Identify which cell holds the provided text, then report its (X, Y) central coordinate. 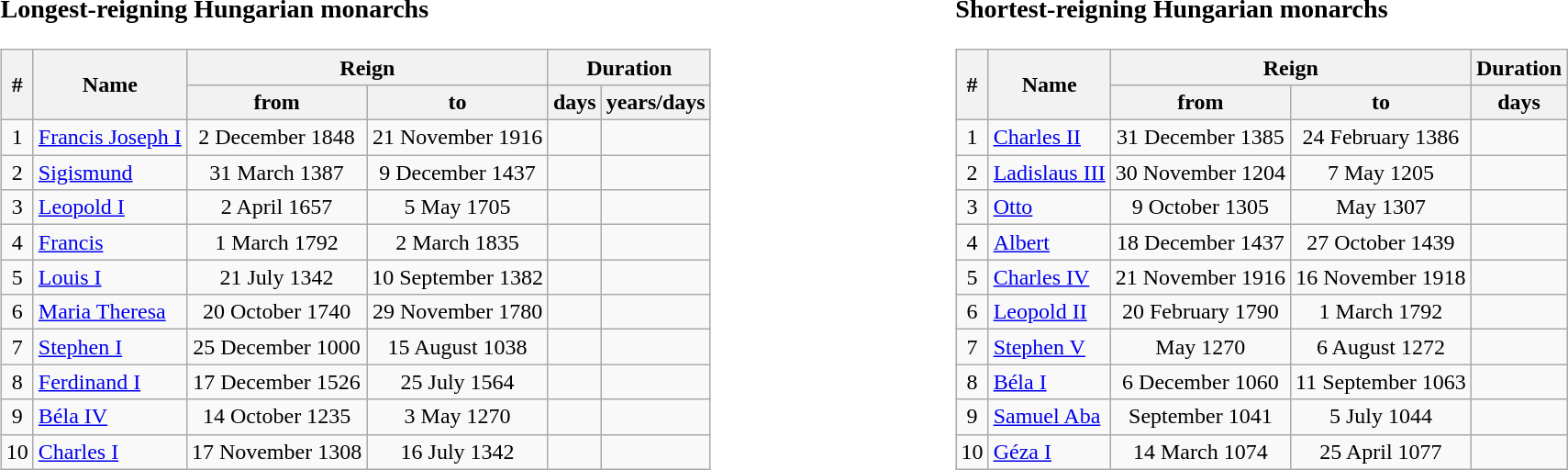
16 November 1918 (1382, 277)
14 October 1235 (276, 417)
7 May 1205 (1382, 173)
25 July 1564 (458, 382)
14 March 1074 (1200, 452)
Béla I (1050, 382)
Samuel Aba (1050, 417)
27 October 1439 (1382, 242)
Sigismund (110, 173)
Albert (1050, 242)
Otto (1050, 207)
16 July 1342 (458, 452)
2 April 1657 (276, 207)
3 May 1270 (458, 417)
Louis I (110, 277)
25 April 1077 (1382, 452)
31 March 1387 (276, 173)
18 December 1437 (1200, 242)
29 November 1780 (458, 312)
Stephen I (110, 347)
15 August 1038 (458, 347)
Charles I (110, 452)
25 December 1000 (276, 347)
Ferdinand I (110, 382)
24 February 1386 (1382, 138)
May 1270 (1200, 347)
September 1041 (1200, 417)
Charles IV (1050, 277)
May 1307 (1382, 207)
5 May 1705 (458, 207)
Maria Theresa (110, 312)
Francis Joseph I (110, 138)
Leopold II (1050, 312)
9 October 1305 (1200, 207)
2 December 1848 (276, 138)
6 December 1060 (1200, 382)
17 November 1308 (276, 452)
20 October 1740 (276, 312)
years/days (655, 102)
Ladislaus III (1050, 173)
11 September 1063 (1382, 382)
Béla IV (110, 417)
Charles II (1050, 138)
21 July 1342 (276, 277)
17 December 1526 (276, 382)
30 November 1204 (1200, 173)
10 September 1382 (458, 277)
9 December 1437 (458, 173)
Géza I (1050, 452)
6 August 1272 (1382, 347)
31 December 1385 (1200, 138)
Francis (110, 242)
Stephen V (1050, 347)
2 March 1835 (458, 242)
Leopold I (110, 207)
20 February 1790 (1200, 312)
5 July 1044 (1382, 417)
